For the text-containing cell, return its midpoint in (x, y) coordinate format. 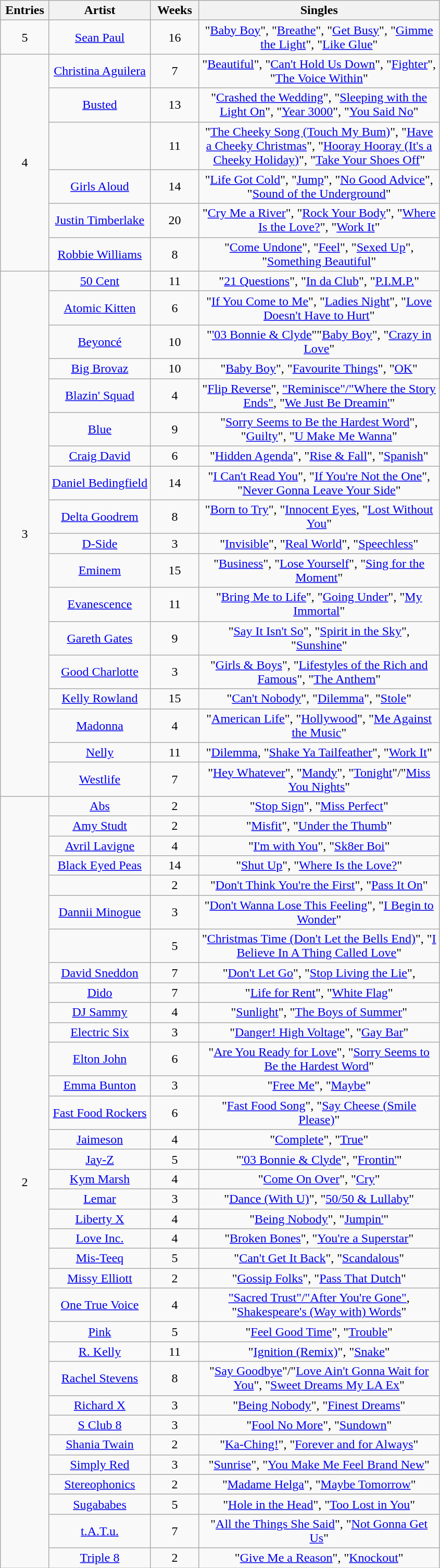
Big Brovaz (99, 368)
Singles (319, 10)
"Baby Boy", "Breathe", "Get Busy", "Gimme the Light", "Like Glue" (319, 37)
Dido (99, 993)
"Give Me a Reason", "Knockout" (319, 1558)
"Fast Food Song", "Say Cheese (Smile Please)" (319, 1112)
"Come On Over", "Cry" (319, 1179)
"I'm with You", "Sk8er Boi" (319, 845)
One True Voice (99, 1305)
Jay-Z (99, 1159)
Madonna (99, 725)
"Danger! High Voltage", "Gay Bar" (319, 1032)
"Say Goodbye"/"Love Ain't Gonna Wait for You", "Sweet Dreams My LA Ex" (319, 1379)
"The Cheeky Song (Touch My Bum)", "Have a Cheeky Christmas", "Hooray Hooray (It's a Cheeky Holiday)", "Take Your Shoes Off" (319, 146)
David Sneddon (99, 973)
"Complete", "True" (319, 1139)
Abs (99, 806)
Elton John (99, 1059)
"Life for Rent", "White Flag" (319, 993)
"Broken Bones", "You're a Superstar" (319, 1239)
Electric Six (99, 1032)
Justin Timberlake (99, 221)
Fast Food Rockers (99, 1112)
Liberty X (99, 1219)
"Madame Helga", "Maybe Tomorrow" (319, 1484)
Black Eyed Peas (99, 866)
Avril Lavigne (99, 845)
"Being Nobody", "Jumpin'" (319, 1219)
Blazin' Squad (99, 395)
Atomic Kitten (99, 308)
13 (175, 105)
"Flip Reverse", "Reminisce"/"Where the Story Ends", "We Just Be Dreamin'" (319, 395)
Stereophonics (99, 1484)
"Come Undone", "Feel", "Sexed Up", "Something Beautiful" (319, 254)
Mis-Teeq (99, 1258)
Entries (25, 10)
"Don't Let Go", "Stop Living the Lie", (319, 973)
"Shut Up", "Where Is the Love?" (319, 866)
"Feel Good Time", "Trouble" (319, 1332)
Busted (99, 105)
"Christmas Time (Don't Let the Bells End)", "I Believe In A Thing Called Love" (319, 946)
"21 Questions", "In da Club", "P.I.M.P." (319, 281)
"All the Things She Said", "Not Gonna Get Us" (319, 1531)
"Dilemma, "Shake Ya Tailfeather", "Work It" (319, 752)
Amy Studt (99, 826)
"Stop Sign", "Miss Perfect" (319, 806)
Nelly (99, 752)
S Club 8 (99, 1425)
Eminem (99, 570)
"Can't Get It Back", "Scandalous" (319, 1258)
Good Charlotte (99, 672)
Sugababes (99, 1504)
"Sorry Seems to Be the Hardest Word", "Guilty", "U Make Me Wanna" (319, 430)
"Say It Isn't So", "Spirit in the Sky", "Sunshine" (319, 638)
Weeks (175, 10)
Evanescence (99, 605)
50 Cent (99, 281)
Lemar (99, 1199)
"Hole in the Head", "Too Lost in You" (319, 1504)
"Girls & Boys", "Lifestyles of the Rich and Famous", "The Anthem" (319, 672)
"Born to Try", "Innocent Eyes, "Lost Without You" (319, 517)
Richard X (99, 1405)
Missy Elliott (99, 1278)
Christina Aguilera (99, 71)
"Don't Wanna Lose This Feeling", "I Begin to Wonder" (319, 912)
"Beautiful", "Can't Hold Us Down", "Fighter", "The Voice Within" (319, 71)
Triple 8 (99, 1558)
Craig David (99, 456)
"Don't Think You're the First", "Pass It On" (319, 885)
Gareth Gates (99, 638)
Delta Goodrem (99, 517)
Blue (99, 430)
Rachel Stevens (99, 1379)
Daniel Bedingfield (99, 483)
"Business", "Lose Yourself", "Sing for the Moment" (319, 570)
R. Kelly (99, 1352)
"Are You Ready for Love", "Sorry Seems to Be the Hardest Word" (319, 1059)
"Sacred Trust"/"After You're Gone", "Shakespeare's (Way with) Words" (319, 1305)
"Gossip Folks", "Pass That Dutch" (319, 1278)
"Fool No More", "Sundown" (319, 1425)
20 (175, 221)
"American Life", "Hollywood", "Me Against the Music" (319, 725)
"'03 Bonnie & Clyde", "Frontin'" (319, 1159)
Sean Paul (99, 37)
Westlife (99, 779)
"Invisible", "Real World", "Speechless" (319, 544)
D-Side (99, 544)
"Can't Nobody", "Dilemma", "Stole" (319, 699)
"Hidden Agenda", "Rise & Fall", "Spanish" (319, 456)
"If You Come to Me", "Ladies Night", "Love Doesn't Have to Hurt" (319, 308)
"Cry Me a River", "Rock Your Body", "Where Is the Love?", "Work It" (319, 221)
"Bring Me to Life", "Going Under", "My Immortal" (319, 605)
16 (175, 37)
"Ignition (Remix)", "Snake" (319, 1352)
Robbie Williams (99, 254)
"'03 Bonnie & Clyde""Baby Boy", "Crazy in Love" (319, 341)
Kym Marsh (99, 1179)
"Being Nobody", "Finest Dreams" (319, 1405)
Shania Twain (99, 1445)
Dannii Minogue (99, 912)
"Misfit", "Under the Thumb" (319, 826)
Love Inc. (99, 1239)
Emma Bunton (99, 1086)
t.A.T.u. (99, 1531)
DJ Sammy (99, 1012)
"I Can't Read You", "If You're Not the One", "Never Gonna Leave Your Side" (319, 483)
"Life Got Cold", "Jump", "No Good Advice", "Sound of the Underground" (319, 186)
"Free Me", "Maybe" (319, 1086)
"Baby Boy", "Favourite Things", "OK" (319, 368)
"Sunrise", "You Make Me Feel Brand New" (319, 1464)
Kelly Rowland (99, 699)
"Dance (With U)", "50/50 & Lullaby" (319, 1199)
"Crashed the Wedding", "Sleeping with the Light On", "Year 3000", "You Said No" (319, 105)
"Sunlight", "The Boys of Summer" (319, 1012)
Jaimeson (99, 1139)
"Hey Whatever", "Mandy", "Tonight"/"Miss You Nights" (319, 779)
"Ka-Ching!", "Forever and for Always" (319, 1445)
Beyoncé (99, 341)
Artist (99, 10)
Simply Red (99, 1464)
Girls Aloud (99, 186)
Pink (99, 1332)
